Search for the cell housing the specified text and yield its (x, y) center coordinate. 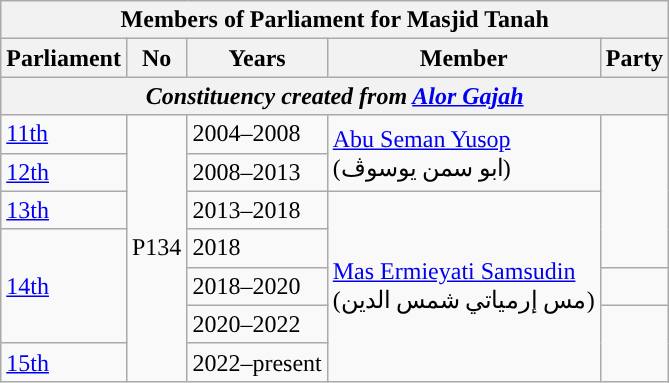
Member (464, 58)
2018 (257, 248)
2013–2018 (257, 210)
11th (64, 134)
Party (634, 58)
15th (64, 362)
Abu Seman Yusop (ابو سمن يوسوڤ) (464, 153)
Mas Ermieyati Samsudin (مس إرمياتي شمس الدين‎) (464, 286)
2008–2013 (257, 172)
13th (64, 210)
2018–2020 (257, 286)
Parliament (64, 58)
12th (64, 172)
2020–2022 (257, 324)
2022–present (257, 362)
Members of Parliament for Masjid Tanah (335, 20)
14th (64, 286)
No (156, 58)
Years (257, 58)
P134 (156, 248)
Constituency created from Alor Gajah (335, 96)
2004–2008 (257, 134)
